Find where the given text appears and provide that cell's center as [X, Y] coordinate. 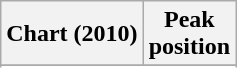
Chart (2010) [72, 34]
Peakposition [189, 34]
